Search for the cell housing the specified text and yield its (X, Y) center coordinate. 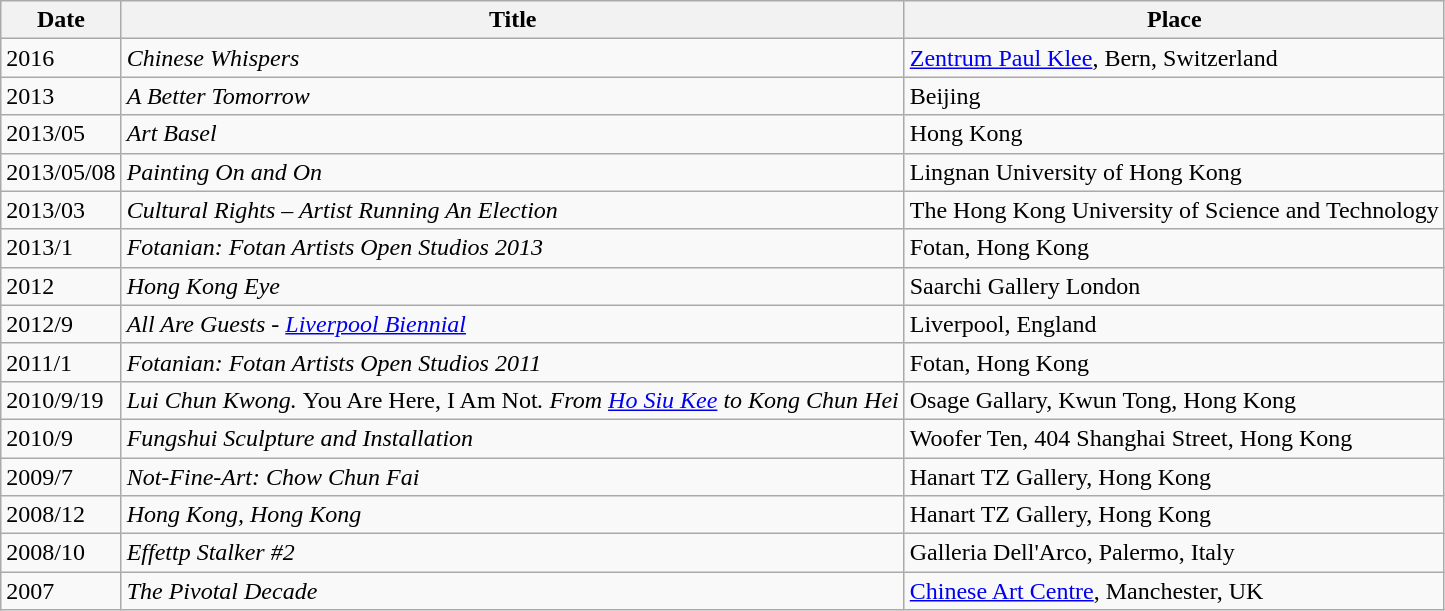
2012/9 (61, 324)
Chinese Whispers (512, 58)
Hong Kong Eye (512, 286)
2008/10 (61, 553)
Painting On and On (512, 172)
Osage Gallary, Kwun Tong, Hong Kong (1174, 400)
2012 (61, 286)
Chinese Art Centre, Manchester, UK (1174, 591)
Zentrum Paul Klee, Bern, Switzerland (1174, 58)
Galleria Dell'Arco, Palermo, Italy (1174, 553)
Place (1174, 20)
Fotanian: Fotan Artists Open Studios 2013 (512, 248)
2009/7 (61, 477)
Saarchi Gallery London (1174, 286)
2016 (61, 58)
Hong Kong, Hong Kong (512, 515)
Title (512, 20)
The Hong Kong University of Science and Technology (1174, 210)
Effettp Stalker #2 (512, 553)
2008/12 (61, 515)
Lingnan University of Hong Kong (1174, 172)
Hong Kong (1174, 134)
2013/03 (61, 210)
2011/1 (61, 362)
Art Basel (512, 134)
2013/05/08 (61, 172)
2013/1 (61, 248)
Not-Fine-Art: Chow Chun Fai (512, 477)
All Are Guests - Liverpool Biennial (512, 324)
Fotanian: Fotan Artists Open Studios 2011 (512, 362)
Date (61, 20)
Fungshui Sculpture and Installation (512, 438)
Cultural Rights – Artist Running An Election (512, 210)
Liverpool, England (1174, 324)
Beijing (1174, 96)
Lui Chun Kwong. You Are Here, I Am Not. From Ho Siu Kee to Kong Chun Hei (512, 400)
2010/9 (61, 438)
2013 (61, 96)
A Better Tomorrow (512, 96)
2010/9/19 (61, 400)
The Pivotal Decade (512, 591)
2013/05 (61, 134)
2007 (61, 591)
Woofer Ten, 404 Shanghai Street, Hong Kong (1174, 438)
